For the text-containing cell, return its midpoint in (x, y) coordinate format. 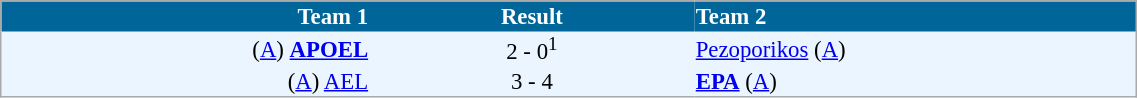
Pezoporikos (A) (916, 50)
(A) APOEL (186, 50)
Team 1 (186, 16)
3 - 4 (532, 82)
Result (532, 16)
Team 2 (916, 16)
(A) AEL (186, 82)
EPA (A) (916, 82)
2 - 01 (532, 50)
